Extract the (X, Y) coordinate from the center of the cell holding the provided text.  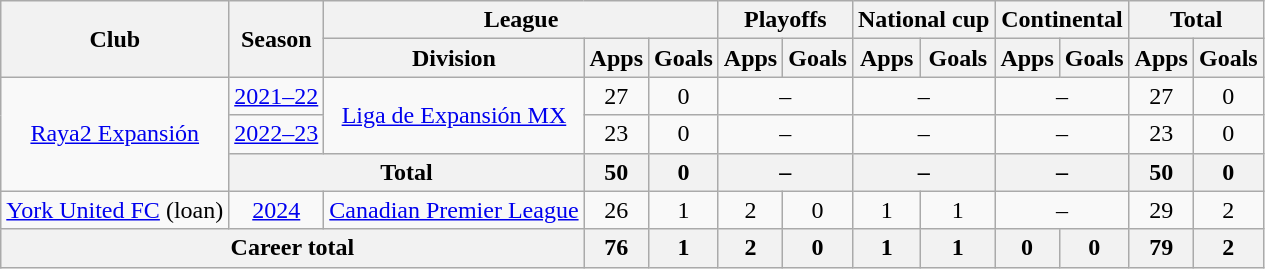
York United FC (loan) (115, 210)
Season (276, 39)
Liga de Expansión MX (454, 115)
National cup (923, 20)
League (521, 20)
76 (616, 248)
29 (1161, 210)
Division (454, 58)
2022–23 (276, 134)
Raya2 Expansión (115, 134)
2021–22 (276, 96)
Club (115, 39)
Playoffs (785, 20)
Canadian Premier League (454, 210)
26 (616, 210)
Continental (1062, 20)
79 (1161, 248)
2024 (276, 210)
Career total (292, 248)
